From the cell containing the given text, extract its center point as (X, Y) coordinate. 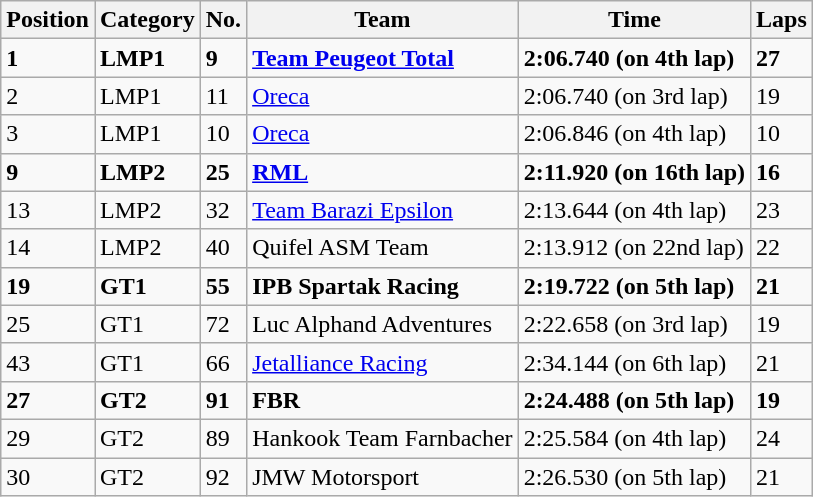
30 (48, 477)
No. (223, 20)
13 (48, 210)
2:34.144 (on 6th lap) (634, 362)
55 (223, 286)
72 (223, 324)
IPB Spartak Racing (383, 286)
89 (223, 438)
Time (634, 20)
2:13.912 (on 22nd lap) (634, 248)
32 (223, 210)
2:06.846 (on 4th lap) (634, 134)
66 (223, 362)
Team Peugeot Total (383, 58)
2:19.722 (on 5th lap) (634, 286)
FBR (383, 400)
2:25.584 (on 4th lap) (634, 438)
22 (782, 248)
24 (782, 438)
23 (782, 210)
2:06.740 (on 3rd lap) (634, 96)
40 (223, 248)
RML (383, 172)
Team (383, 20)
2:26.530 (on 5th lap) (634, 477)
Luc Alphand Adventures (383, 324)
43 (48, 362)
2:11.920 (on 16th lap) (634, 172)
29 (48, 438)
Position (48, 20)
16 (782, 172)
3 (48, 134)
Category (147, 20)
Quifel ASM Team (383, 248)
Hankook Team Farnbacher (383, 438)
14 (48, 248)
92 (223, 477)
1 (48, 58)
2 (48, 96)
2:22.658 (on 3rd lap) (634, 324)
2:13.644 (on 4th lap) (634, 210)
Laps (782, 20)
2:06.740 (on 4th lap) (634, 58)
Team Barazi Epsilon (383, 210)
11 (223, 96)
Jetalliance Racing (383, 362)
91 (223, 400)
JMW Motorsport (383, 477)
2:24.488 (on 5th lap) (634, 400)
